For the text-containing cell, return its midpoint in [x, y] coordinate format. 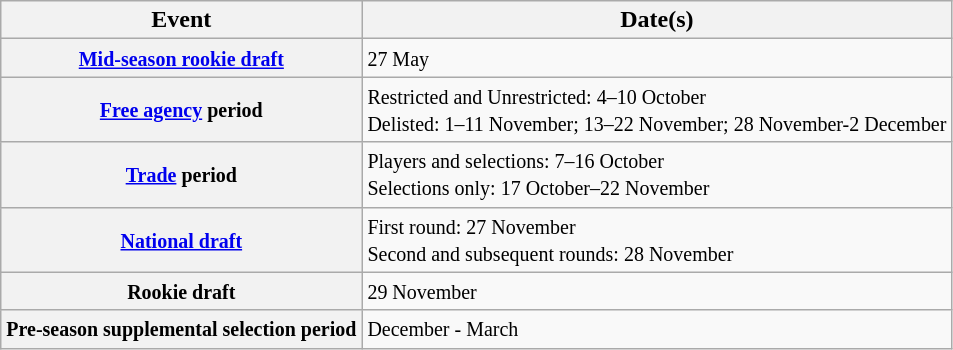
Players and selections: 7–16 October Selections only: 17 October–22 November [657, 174]
December - March [657, 329]
Free agency period [182, 110]
National draft [182, 240]
Pre-season supplemental selection period [182, 329]
Mid-season rookie draft [182, 58]
Rookie draft [182, 291]
Event [182, 20]
Restricted and Unrestricted: 4–10 October Delisted: 1–11 November; 13–22 November; 28 November-2 December [657, 110]
27 May [657, 58]
Trade period [182, 174]
29 November [657, 291]
First round: 27 November Second and subsequent rounds: 28 November [657, 240]
Date(s) [657, 20]
